Locate the cell with the specified text and output its [X, Y] center coordinate. 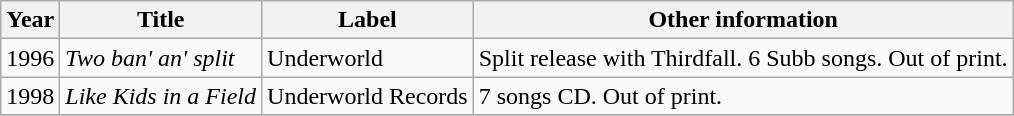
Two ban' an' split [161, 58]
Like Kids in a Field [161, 96]
7 songs CD. Out of print. [743, 96]
Underworld Records [368, 96]
Split release with Thirdfall. 6 Subb songs. Out of print. [743, 58]
1998 [30, 96]
Underworld [368, 58]
Title [161, 20]
Year [30, 20]
Other information [743, 20]
Label [368, 20]
1996 [30, 58]
